Return [X, Y] of the center of cell containing provided text 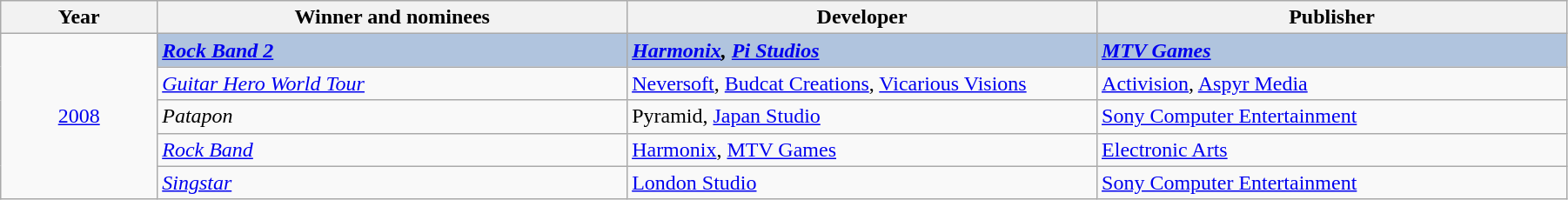
Harmonix, Pi Studios [862, 50]
2008 [79, 117]
Patapon [392, 117]
Pyramid, Japan Studio [862, 117]
Winner and nominees [392, 17]
Developer [862, 17]
Harmonix, MTV Games [862, 150]
Activision, Aspyr Media [1332, 83]
Singstar [392, 183]
Electronic Arts [1332, 150]
Publisher [1332, 17]
London Studio [862, 183]
Guitar Hero World Tour [392, 83]
Rock Band [392, 150]
Year [79, 17]
MTV Games [1332, 50]
Rock Band 2 [392, 50]
Neversoft, Budcat Creations, Vicarious Visions [862, 83]
